Scan for the cell matching the given text and deliver its (X, Y) coordinate at center. 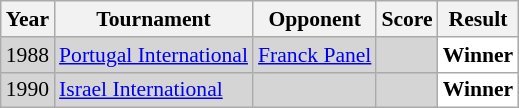
Tournament (154, 19)
Year (28, 19)
1990 (28, 90)
Score (406, 19)
1988 (28, 55)
Franck Panel (314, 55)
Israel International (154, 90)
Portugal International (154, 55)
Opponent (314, 19)
Result (478, 19)
